Output the (X, Y) coordinate of the center of the cell containing the given text.  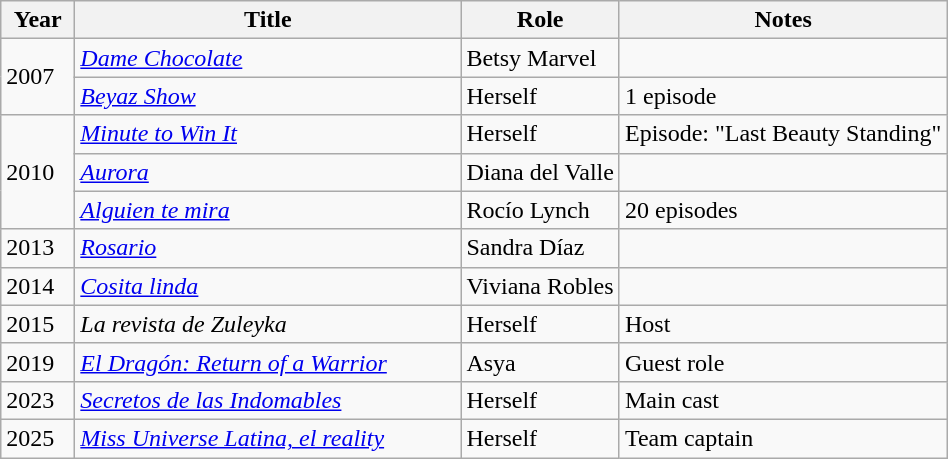
Guest role (782, 362)
2019 (38, 362)
2015 (38, 324)
Asya (540, 362)
El Dragón: Return of a Warrior (268, 362)
Viviana Robles (540, 286)
Notes (782, 20)
Main cast (782, 400)
2007 (38, 77)
2023 (38, 400)
Betsy Marvel (540, 58)
La revista de Zuleyka (268, 324)
Aurora (268, 172)
2014 (38, 286)
20 episodes (782, 210)
Year (38, 20)
Role (540, 20)
Miss Universe Latina, el reality (268, 438)
Sandra Díaz (540, 248)
Rosario (268, 248)
Minute to Win It (268, 134)
Rocío Lynch (540, 210)
Episode: "Last Beauty Standing" (782, 134)
Secretos de las Indomables (268, 400)
Alguien te mira (268, 210)
Title (268, 20)
Team captain (782, 438)
Host (782, 324)
2010 (38, 172)
1 episode (782, 96)
Beyaz Show (268, 96)
2025 (38, 438)
Cosita linda (268, 286)
Diana del Valle (540, 172)
2013 (38, 248)
Dame Chocolate (268, 58)
